From the cell containing the given text, extract its center point as (x, y) coordinate. 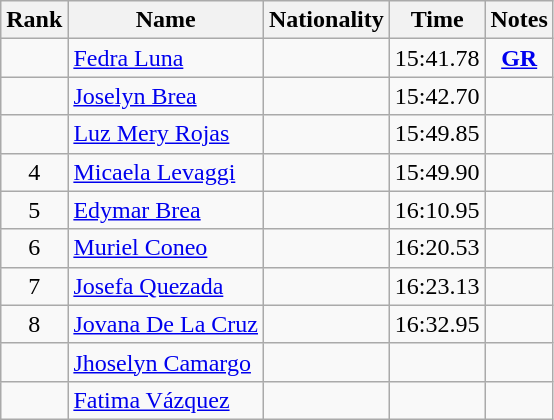
4 (34, 172)
Nationality (327, 20)
Name (166, 20)
Rank (34, 20)
8 (34, 324)
15:41.78 (437, 58)
GR (519, 58)
Fedra Luna (166, 58)
Fatima Vázquez (166, 400)
Micaela Levaggi (166, 172)
Muriel Coneo (166, 248)
Notes (519, 20)
7 (34, 286)
Josefa Quezada (166, 286)
6 (34, 248)
16:10.95 (437, 210)
Jhoselyn Camargo (166, 362)
16:23.13 (437, 286)
5 (34, 210)
16:20.53 (437, 248)
Edymar Brea (166, 210)
16:32.95 (437, 324)
15:42.70 (437, 96)
Joselyn Brea (166, 96)
Jovana De La Cruz (166, 324)
15:49.90 (437, 172)
Luz Mery Rojas (166, 134)
Time (437, 20)
15:49.85 (437, 134)
